Capture the cell that displays the provided text and extract its [x, y] central coordinate. 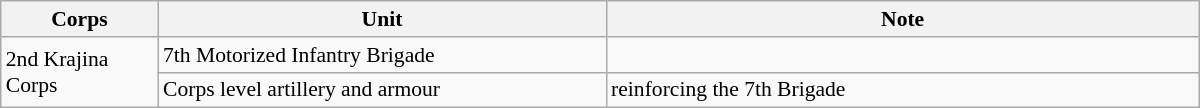
Corps [80, 19]
Corps level artillery and armour [382, 90]
2nd Krajina Corps [80, 72]
Note [902, 19]
reinforcing the 7th Brigade [902, 90]
7th Motorized Infantry Brigade [382, 55]
Unit [382, 19]
